Pinpoint the cell where the given text exists, returning its [x, y] midpoint coordinate. 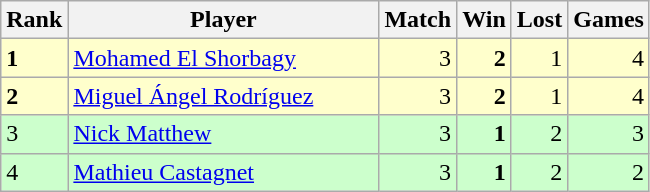
Games [609, 20]
Nick Matthew [224, 134]
Rank [34, 20]
Mathieu Castagnet [224, 172]
Mohamed El Shorbagy [224, 58]
Player [224, 20]
Match [418, 20]
Win [484, 20]
Miguel Ángel Rodríguez [224, 96]
Lost [539, 20]
